Output the [X, Y] coordinate of the center of the cell containing the given text.  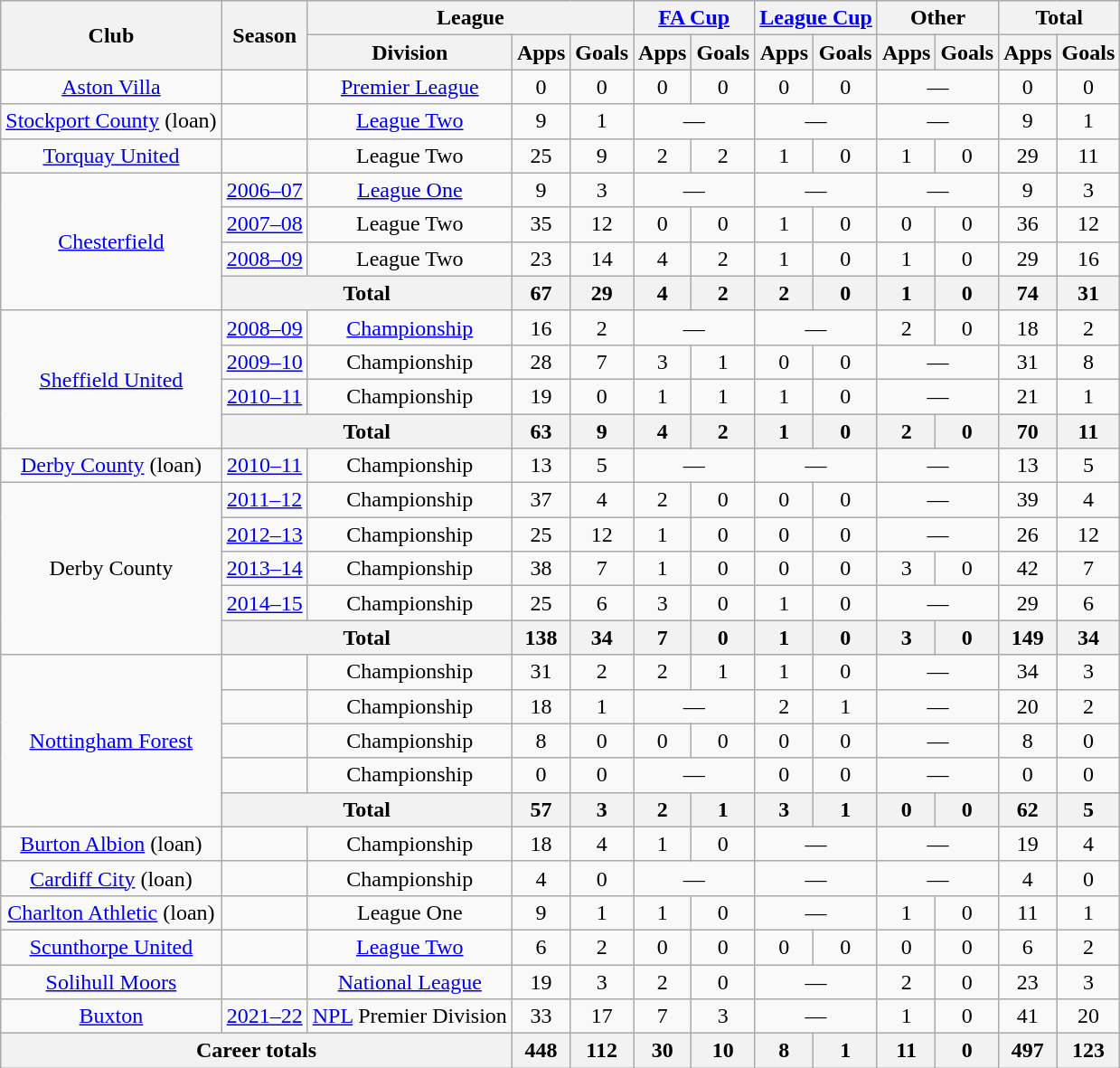
Season [264, 35]
138 [541, 638]
70 [1028, 431]
63 [541, 431]
10 [723, 1051]
Chesterfield [111, 241]
149 [1028, 638]
17 [602, 1016]
NPL Premier Division [409, 1016]
28 [541, 362]
123 [1088, 1051]
Scunthorpe United [111, 947]
Charlton Athletic (loan) [111, 912]
33 [541, 1016]
Nottingham Forest [111, 741]
38 [541, 569]
2011–12 [264, 500]
Premier League [409, 87]
35 [541, 224]
League [470, 18]
Career totals [257, 1051]
Torquay United [111, 156]
39 [1028, 500]
2021–22 [264, 1016]
Burton Albion (loan) [111, 844]
67 [541, 293]
Derby County (loan) [111, 466]
Stockport County (loan) [111, 121]
62 [1028, 809]
448 [541, 1051]
2009–10 [264, 362]
57 [541, 809]
2006–07 [264, 190]
League Cup [816, 18]
2014–15 [264, 603]
41 [1028, 1016]
74 [1028, 293]
Other [937, 18]
FA Cup [694, 18]
Buxton [111, 1016]
2007–08 [264, 224]
Derby County [111, 569]
497 [1028, 1051]
36 [1028, 224]
14 [602, 259]
42 [1028, 569]
Solihull Moors [111, 981]
National League [409, 981]
2012–13 [264, 534]
30 [663, 1051]
Aston Villa [111, 87]
26 [1028, 534]
21 [1028, 396]
Sheffield United [111, 379]
Division [409, 52]
112 [602, 1051]
Club [111, 35]
Cardiff City (loan) [111, 878]
2013–14 [264, 569]
37 [541, 500]
